Find where the given text appears and provide that cell's center as (x, y) coordinate. 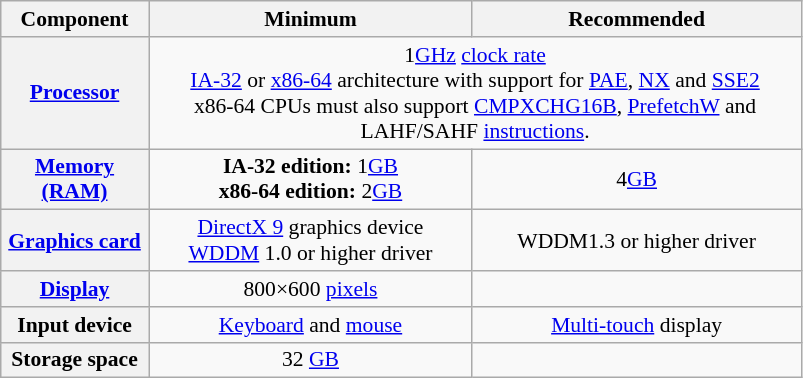
Minimum (310, 19)
Multi-touch display (636, 325)
Recommended (636, 19)
Component (74, 19)
Graphics card (74, 240)
Input device (74, 325)
800×600 pixels (310, 289)
Memory (RAM) (74, 180)
Keyboard and mouse (310, 325)
DirectX 9 graphics deviceWDDM 1.0 or higher driver (310, 240)
IA-32 edition: 1GBx86-64 edition: 2GB (310, 180)
4GB (636, 180)
WDDM1.3 or higher driver (636, 240)
32 GB (310, 360)
Storage space (74, 360)
Processor (74, 93)
Display (74, 289)
